Find where the given text appears and provide that cell's center as [x, y] coordinate. 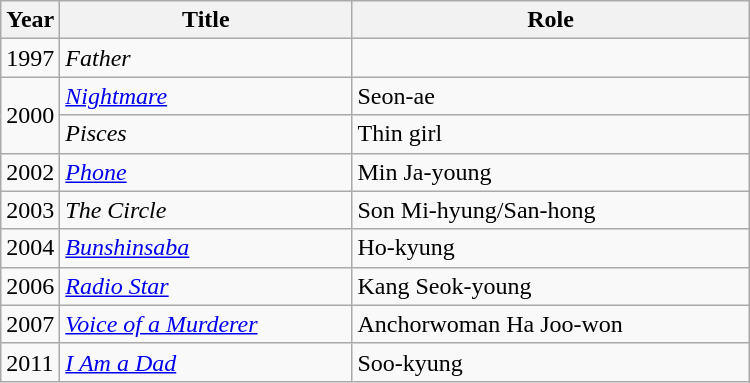
Title [206, 20]
Bunshinsaba [206, 248]
Soo-kyung [550, 362]
Thin girl [550, 134]
2004 [30, 248]
2003 [30, 210]
2006 [30, 286]
Kang Seok-young [550, 286]
2007 [30, 324]
1997 [30, 58]
Nightmare [206, 96]
Radio Star [206, 286]
Voice of a Murderer [206, 324]
Ho-kyung [550, 248]
Son Mi-hyung/San-hong [550, 210]
Seon-ae [550, 96]
Phone [206, 172]
Min Ja-young [550, 172]
I Am a Dad [206, 362]
Father [206, 58]
Anchorwoman Ha Joo-won [550, 324]
The Circle [206, 210]
2011 [30, 362]
Role [550, 20]
2000 [30, 115]
Pisces [206, 134]
Year [30, 20]
2002 [30, 172]
